Locate the cell with the specified text and output its (x, y) center coordinate. 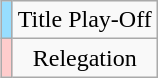
Title Play-Off (84, 20)
Relegation (84, 58)
